Search for the cell housing the specified text and yield its (X, Y) center coordinate. 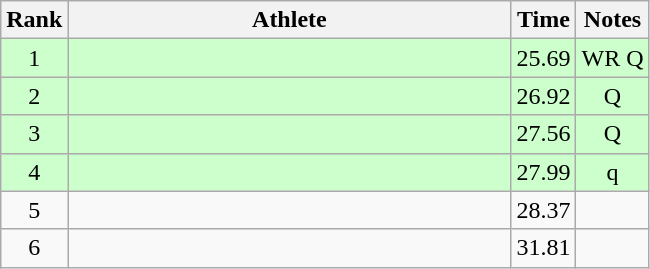
5 (34, 210)
27.56 (544, 134)
q (612, 172)
Notes (612, 20)
WR Q (612, 58)
2 (34, 96)
Rank (34, 20)
28.37 (544, 210)
4 (34, 172)
3 (34, 134)
6 (34, 248)
1 (34, 58)
Athlete (290, 20)
Time (544, 20)
27.99 (544, 172)
31.81 (544, 248)
25.69 (544, 58)
26.92 (544, 96)
